Locate the cell with the specified text and output its [X, Y] center coordinate. 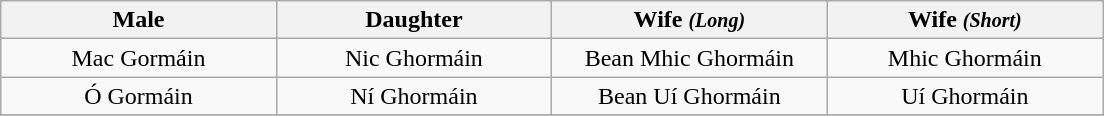
Ó Gormáin [138, 96]
Mhic Ghormáin [964, 58]
Male [138, 20]
Nic Ghormáin [414, 58]
Wife (Short) [964, 20]
Ní Ghormáin [414, 96]
Wife (Long) [690, 20]
Daughter [414, 20]
Uí Ghormáin [964, 96]
Bean Uí Ghormáin [690, 96]
Mac Gormáin [138, 58]
Bean Mhic Ghormáin [690, 58]
